Return the [x, y] coordinate for the center point of the cell that contains the specified text.  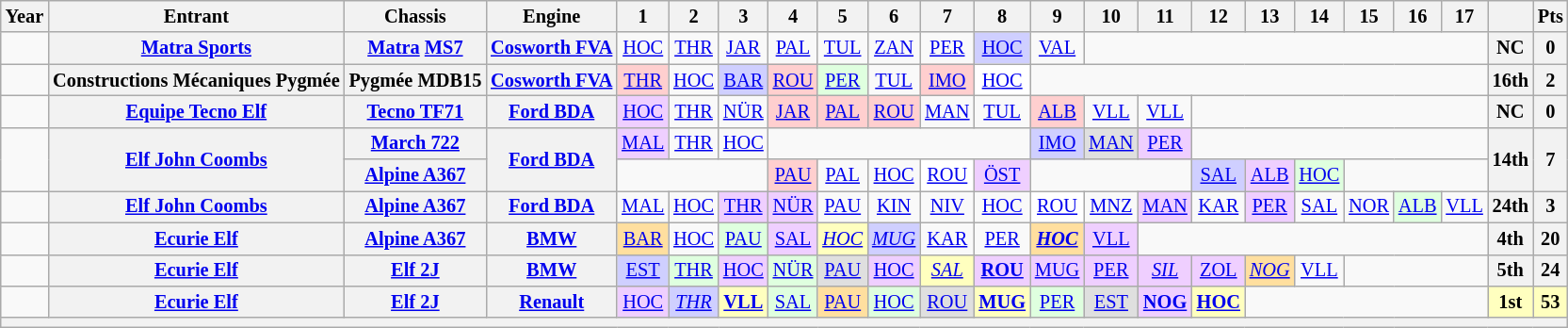
ZAN [894, 48]
ZOL [1219, 271]
Equipe Tecno Elf [196, 111]
SIL [1164, 271]
March 722 [416, 143]
17 [1463, 16]
16 [1417, 16]
VAL [1057, 48]
KIN [894, 206]
14 [1320, 16]
Engine [552, 16]
15 [1369, 16]
5 [842, 16]
Year [24, 16]
Pygmée MDB15 [416, 80]
5th [1511, 271]
Tecno TF71 [416, 111]
24 [1550, 271]
24th [1511, 206]
NIV [947, 206]
8 [1002, 16]
10 [1111, 16]
Constructions Mécaniques Pygmée [196, 80]
MNZ [1111, 206]
14th [1511, 158]
Pts [1550, 16]
12 [1219, 16]
Renault [552, 302]
16th [1511, 80]
ÖST [1002, 175]
NOR [1369, 206]
Entrant [196, 16]
6 [894, 16]
Matra MS7 [416, 48]
4 [793, 16]
1 [642, 16]
4th [1511, 238]
11 [1164, 16]
Matra Sports [196, 48]
9 [1057, 16]
1st [1511, 302]
Chassis [416, 16]
53 [1550, 302]
13 [1269, 16]
20 [1550, 238]
